Locate the cell with the specified text and output its (x, y) center coordinate. 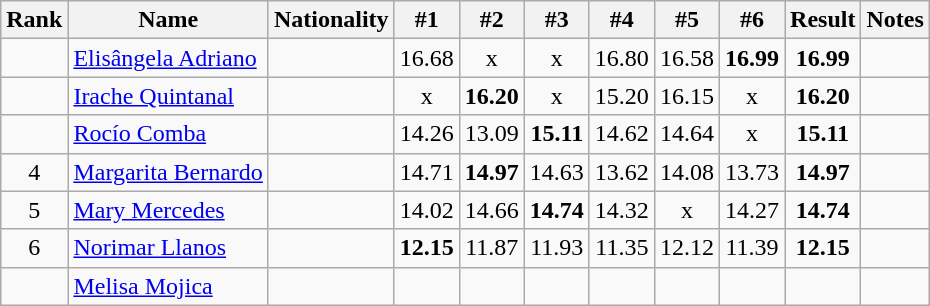
16.15 (686, 96)
Elisângela Adriano (168, 58)
11.93 (556, 248)
12.12 (686, 248)
Margarita Bernardo (168, 172)
#3 (556, 20)
14.62 (622, 134)
#2 (492, 20)
16.80 (622, 58)
Rocío Comba (168, 134)
14.27 (752, 210)
#5 (686, 20)
13.09 (492, 134)
4 (34, 172)
11.35 (622, 248)
14.64 (686, 134)
#6 (752, 20)
Result (823, 20)
Nationality (331, 20)
11.39 (752, 248)
Name (168, 20)
13.62 (622, 172)
#4 (622, 20)
Irache Quintanal (168, 96)
14.02 (426, 210)
14.26 (426, 134)
14.08 (686, 172)
15.20 (622, 96)
Mary Mercedes (168, 210)
16.58 (686, 58)
13.73 (752, 172)
5 (34, 210)
16.68 (426, 58)
Melisa Mojica (168, 286)
14.66 (492, 210)
6 (34, 248)
11.87 (492, 248)
Norimar Llanos (168, 248)
14.32 (622, 210)
14.63 (556, 172)
Notes (895, 20)
#1 (426, 20)
14.71 (426, 172)
Rank (34, 20)
